Provide the (X, Y) coordinate of the cell's center where the given text is located.  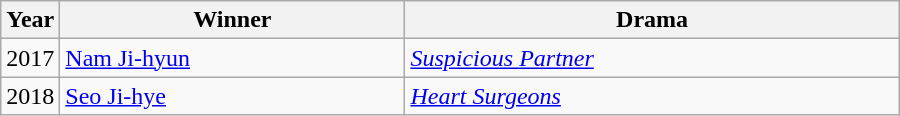
Seo Ji-hye (232, 96)
Heart Surgeons (652, 96)
2017 (30, 58)
2018 (30, 96)
Year (30, 20)
Suspicious Partner (652, 58)
Nam Ji-hyun (232, 58)
Drama (652, 20)
Winner (232, 20)
